Extract the [x, y] coordinate from the center of the cell holding the provided text.  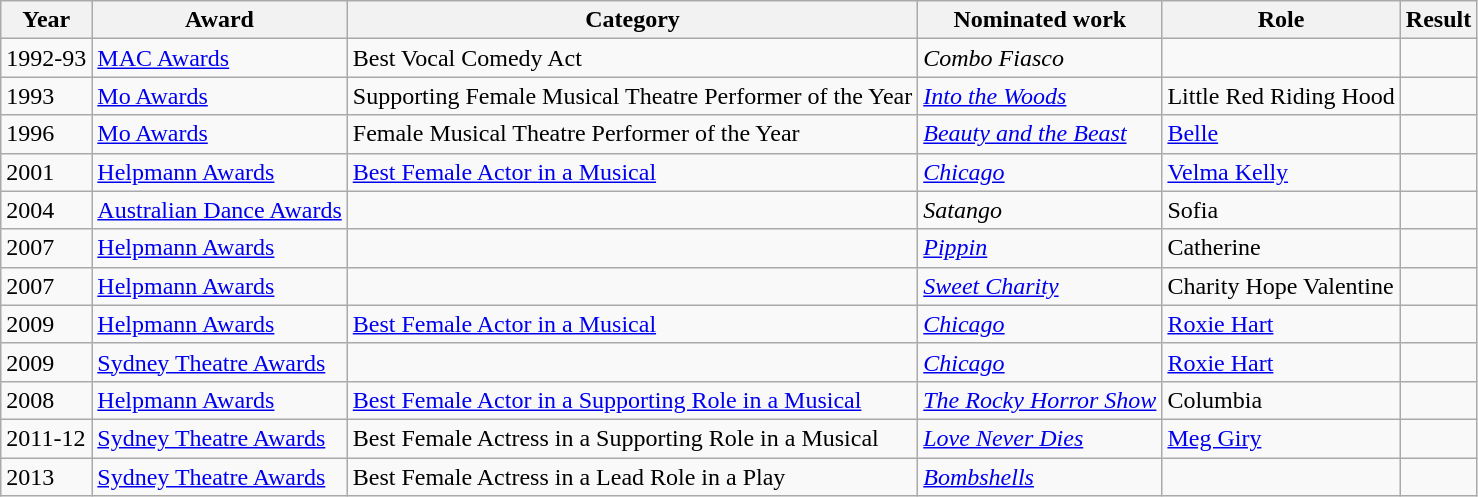
Satango [1040, 210]
Category [632, 20]
1996 [46, 134]
Columbia [1281, 400]
Best Female Actress in a Lead Role in a Play [632, 477]
Best Female Actress in a Supporting Role in a Musical [632, 438]
Supporting Female Musical Theatre Performer of the Year [632, 96]
Bombshells [1040, 477]
Little Red Riding Hood [1281, 96]
Love Never Dies [1040, 438]
2008 [46, 400]
Sofia [1281, 210]
Beauty and the Beast [1040, 134]
Female Musical Theatre Performer of the Year [632, 134]
Combo Fiasco [1040, 58]
Best Vocal Comedy Act [632, 58]
Meg Giry [1281, 438]
MAC Awards [220, 58]
Best Female Actor in a Supporting Role in a Musical [632, 400]
2001 [46, 172]
Result [1438, 20]
The Rocky Horror Show [1040, 400]
Catherine [1281, 248]
Nominated work [1040, 20]
Pippin [1040, 248]
Into the Woods [1040, 96]
Award [220, 20]
2013 [46, 477]
2011-12 [46, 438]
2004 [46, 210]
Australian Dance Awards [220, 210]
Role [1281, 20]
Velma Kelly [1281, 172]
Belle [1281, 134]
Sweet Charity [1040, 286]
Charity Hope Valentine [1281, 286]
1993 [46, 96]
1992-93 [46, 58]
Year [46, 20]
